Pinpoint the cell where the given text exists, returning its [x, y] midpoint coordinate. 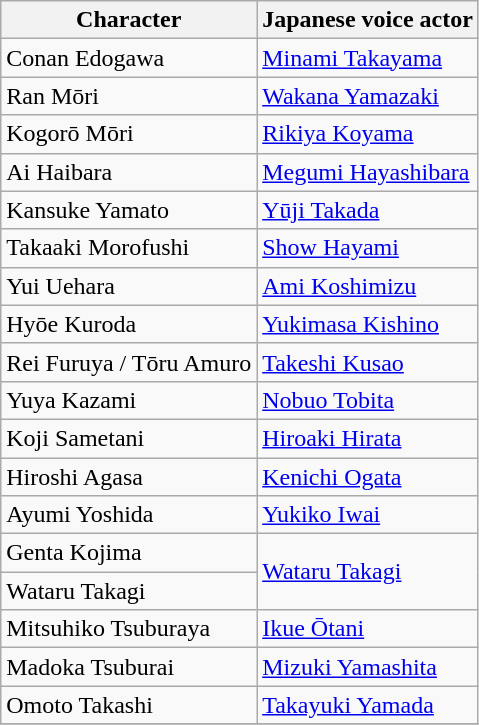
Yui Uehara [129, 286]
Mizuki Yamashita [368, 667]
Yukimasa Kishino [368, 324]
Megumi Hayashibara [368, 172]
Omoto Takashi [129, 705]
Kogorō Mōri [129, 134]
Japanese voice actor [368, 20]
Character [129, 20]
Ai Haibara [129, 172]
Kenichi Ogata [368, 477]
Ikue Ōtani [368, 629]
Madoka Tsuburai [129, 667]
Mitsuhiko Tsuburaya [129, 629]
Ran Mōri [129, 96]
Yuya Kazami [129, 400]
Rikiya Koyama [368, 134]
Yukiko Iwai [368, 515]
Nobuo Tobita [368, 400]
Hiroshi Agasa [129, 477]
Takeshi Kusao [368, 362]
Hiroaki Hirata [368, 438]
Koji Sametani [129, 438]
Kansuke Yamato [129, 210]
Rei Furuya / Tōru Amuro [129, 362]
Genta Kojima [129, 553]
Yūji Takada [368, 210]
Takaaki Morofushi [129, 248]
Ayumi Yoshida [129, 515]
Conan Edogawa [129, 58]
Wakana Yamazaki [368, 96]
Show Hayami [368, 248]
Takayuki Yamada [368, 705]
Minami Takayama [368, 58]
Hyōe Kuroda [129, 324]
Ami Koshimizu [368, 286]
